Output the (X, Y) coordinate of the center of the cell containing the given text.  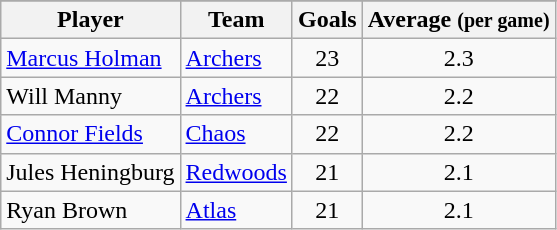
Team (236, 20)
Player (90, 20)
Connor Fields (90, 134)
Chaos (236, 134)
Atlas (236, 210)
23 (327, 58)
Redwoods (236, 172)
Goals (327, 20)
2.3 (458, 58)
Average (per game) (458, 20)
Marcus Holman (90, 58)
Will Manny (90, 96)
Ryan Brown (90, 210)
Jules Heningburg (90, 172)
